For the text-containing cell, return its midpoint in [x, y] coordinate format. 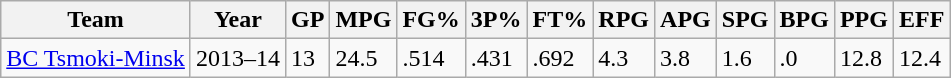
FT% [560, 20]
.0 [804, 58]
Year [238, 20]
.692 [560, 58]
4.3 [624, 58]
RPG [624, 20]
PPG [864, 20]
24.5 [364, 58]
12.8 [864, 58]
1.6 [745, 58]
13 [307, 58]
SPG [745, 20]
EFF [921, 20]
.514 [431, 58]
BC Tsmoki-Minsk [96, 58]
BPG [804, 20]
.431 [496, 58]
MPG [364, 20]
APG [686, 20]
2013–14 [238, 58]
3P% [496, 20]
FG% [431, 20]
12.4 [921, 58]
3.8 [686, 58]
Team [96, 20]
GP [307, 20]
